Scan for the cell matching the given text and deliver its [X, Y] coordinate at center. 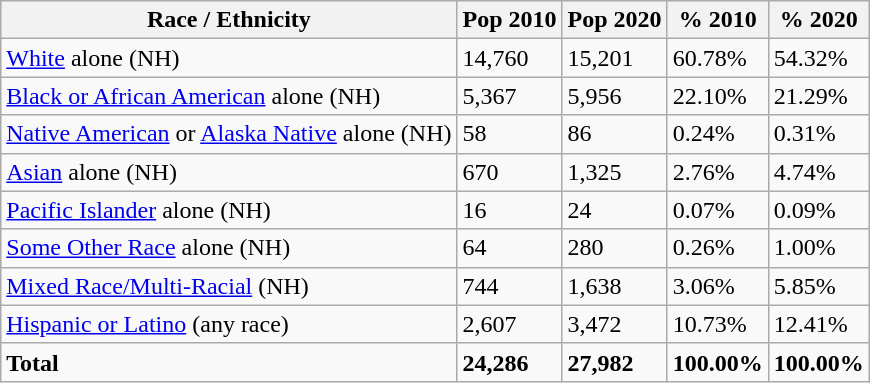
0.31% [818, 134]
24,286 [510, 362]
Pop 2020 [614, 20]
0.24% [718, 134]
12.41% [818, 324]
3.06% [718, 286]
1,638 [614, 286]
Pacific Islander alone (NH) [229, 210]
5.85% [818, 286]
24 [614, 210]
% 2020 [818, 20]
Some Other Race alone (NH) [229, 248]
Black or African American alone (NH) [229, 96]
1,325 [614, 172]
54.32% [818, 58]
White alone (NH) [229, 58]
% 2010 [718, 20]
10.73% [718, 324]
60.78% [718, 58]
280 [614, 248]
744 [510, 286]
86 [614, 134]
Pop 2010 [510, 20]
5,367 [510, 96]
0.09% [818, 210]
4.74% [818, 172]
0.26% [718, 248]
670 [510, 172]
2,607 [510, 324]
1.00% [818, 248]
21.29% [818, 96]
Race / Ethnicity [229, 20]
22.10% [718, 96]
Asian alone (NH) [229, 172]
14,760 [510, 58]
15,201 [614, 58]
Hispanic or Latino (any race) [229, 324]
Total [229, 362]
5,956 [614, 96]
Native American or Alaska Native alone (NH) [229, 134]
3,472 [614, 324]
16 [510, 210]
0.07% [718, 210]
2.76% [718, 172]
Mixed Race/Multi-Racial (NH) [229, 286]
58 [510, 134]
64 [510, 248]
27,982 [614, 362]
